Detect which cell encompasses the target text, then output its (X, Y) center coordinate. 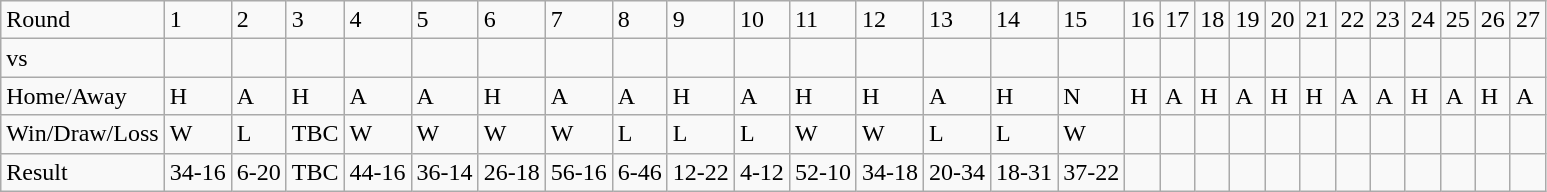
27 (1528, 20)
12 (890, 20)
14 (1024, 20)
20-34 (958, 172)
vs (82, 58)
37-22 (1092, 172)
Round (82, 20)
N (1092, 96)
16 (1142, 20)
6 (512, 20)
1 (198, 20)
15 (1092, 20)
26-18 (512, 172)
Win/Draw/Loss (82, 134)
18 (1212, 20)
9 (700, 20)
6-20 (258, 172)
11 (822, 20)
10 (762, 20)
22 (1352, 20)
Home/Away (82, 96)
8 (640, 20)
24 (1422, 20)
23 (1388, 20)
25 (1458, 20)
36-14 (444, 172)
34-16 (198, 172)
21 (1318, 20)
18-31 (1024, 172)
Result (82, 172)
56-16 (578, 172)
26 (1492, 20)
4-12 (762, 172)
7 (578, 20)
6-46 (640, 172)
5 (444, 20)
52-10 (822, 172)
12-22 (700, 172)
20 (1282, 20)
3 (315, 20)
44-16 (378, 172)
17 (1178, 20)
4 (378, 20)
19 (1248, 20)
13 (958, 20)
2 (258, 20)
34-18 (890, 172)
